Provide the (X, Y) coordinate of the cell's center where the given text is located.  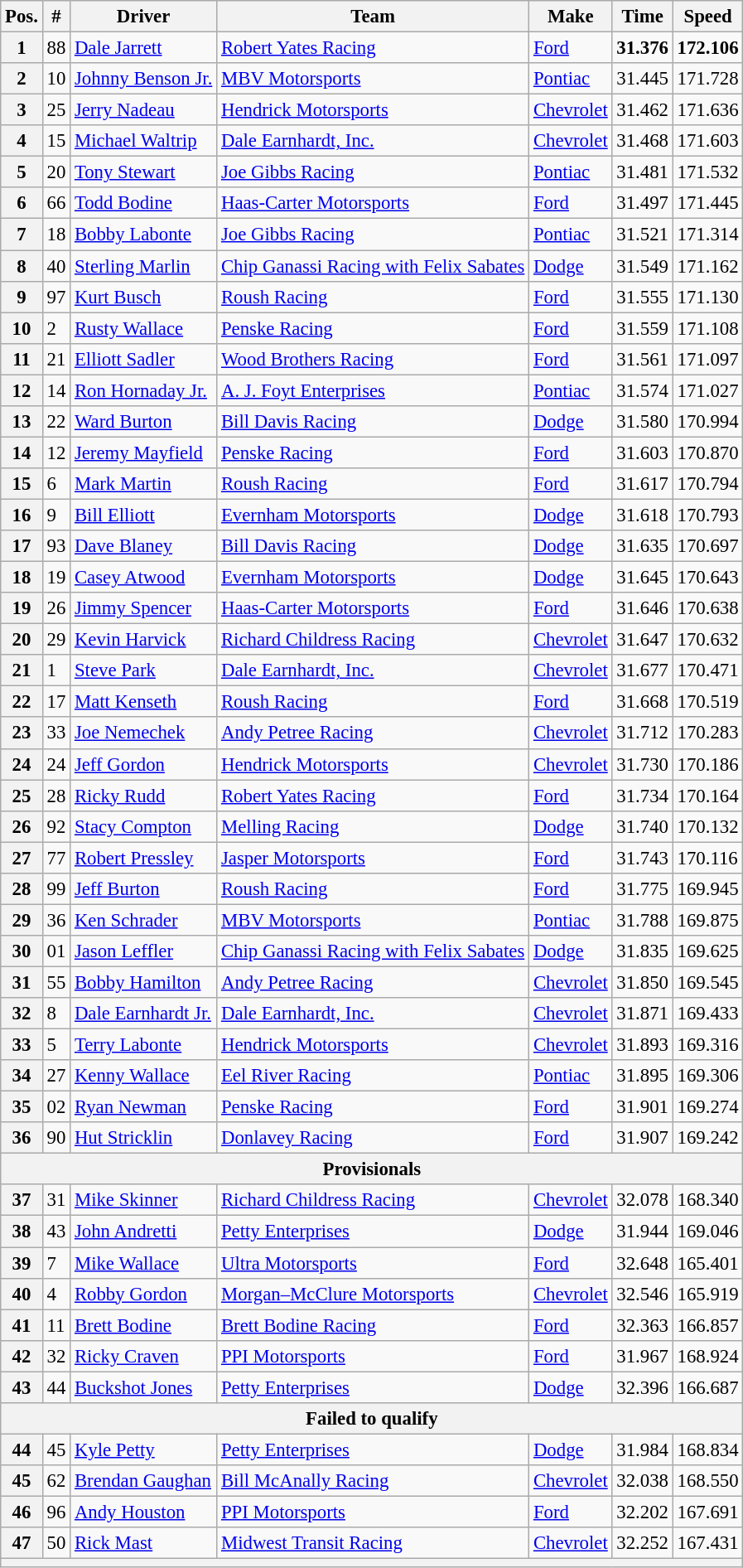
32.202 (643, 1512)
169.242 (707, 1138)
165.401 (707, 1263)
Brendan Gaughan (144, 1481)
Steve Park (144, 670)
Sterling Marlin (144, 266)
39 (22, 1263)
13 (22, 422)
Todd Bodine (144, 203)
Ultra Motorsports (373, 1263)
170.697 (707, 546)
31.944 (643, 1232)
31.743 (643, 858)
Elliott Sadler (144, 359)
Team (373, 17)
31.984 (643, 1449)
31.468 (643, 141)
31.907 (643, 1138)
171.445 (707, 203)
169.625 (707, 951)
A. J. Foyt Enterprises (373, 390)
Ricky Craven (144, 1356)
31.775 (643, 889)
Speed (707, 17)
Jasper Motorsports (373, 858)
Buckshot Jones (144, 1387)
Robert Pressley (144, 858)
50 (56, 1543)
01 (56, 951)
168.550 (707, 1481)
92 (56, 826)
Kyle Petty (144, 1449)
46 (22, 1512)
169.306 (707, 1076)
John Andretti (144, 1232)
31.497 (643, 203)
170.186 (707, 764)
Jeff Burton (144, 889)
41 (22, 1325)
170.793 (707, 515)
171.130 (707, 297)
169.433 (707, 1014)
Joe Nemechek (144, 733)
170.643 (707, 578)
Michael Waltrip (144, 141)
171.636 (707, 110)
Ron Hornaday Jr. (144, 390)
Brett Bodine Racing (373, 1325)
31.712 (643, 733)
32.038 (643, 1481)
16 (22, 515)
167.691 (707, 1512)
47 (22, 1543)
Make (571, 17)
35 (22, 1107)
Matt Kenseth (144, 702)
88 (56, 48)
169.316 (707, 1045)
Jason Leffler (144, 951)
Jeff Gordon (144, 764)
170.116 (707, 858)
37 (22, 1201)
31.561 (643, 359)
165.919 (707, 1294)
31.376 (643, 48)
99 (56, 889)
169.545 (707, 982)
31.901 (643, 1107)
170.870 (707, 452)
170.164 (707, 796)
Eel River Racing (373, 1076)
Pos. (22, 17)
Mike Skinner (144, 1201)
31.730 (643, 764)
Ricky Rudd (144, 796)
171.532 (707, 172)
Johnny Benson Jr. (144, 79)
Hut Stricklin (144, 1138)
Morgan–McClure Motorsports (373, 1294)
Wood Brothers Racing (373, 359)
Bobby Hamilton (144, 982)
Jerry Nadeau (144, 110)
Bill McAnally Racing (373, 1481)
Jimmy Spencer (144, 608)
171.027 (707, 390)
Bill Elliott (144, 515)
171.097 (707, 359)
Ryan Newman (144, 1107)
32.078 (643, 1201)
169.945 (707, 889)
31.677 (643, 670)
Stacy Compton (144, 826)
169.875 (707, 920)
32.648 (643, 1263)
31.580 (643, 422)
Provisionals (372, 1169)
168.834 (707, 1449)
171.162 (707, 266)
31.646 (643, 608)
# (56, 17)
170.519 (707, 702)
34 (22, 1076)
170.471 (707, 670)
170.638 (707, 608)
31.481 (643, 172)
171.728 (707, 79)
Robby Gordon (144, 1294)
66 (56, 203)
167.431 (707, 1543)
Ken Schrader (144, 920)
Donlavey Racing (373, 1138)
Casey Atwood (144, 578)
170.132 (707, 826)
23 (22, 733)
Andy Houston (144, 1512)
Mike Wallace (144, 1263)
97 (56, 297)
166.857 (707, 1325)
62 (56, 1481)
31.835 (643, 951)
31.895 (643, 1076)
Brett Bodine (144, 1325)
Driver (144, 17)
Rusty Wallace (144, 328)
Failed to qualify (372, 1419)
171.603 (707, 141)
169.046 (707, 1232)
31.574 (643, 390)
3 (22, 110)
Terry Labonte (144, 1045)
90 (56, 1138)
Time (643, 17)
31.521 (643, 235)
31.850 (643, 982)
170.632 (707, 640)
31.734 (643, 796)
166.687 (707, 1387)
30 (22, 951)
31.645 (643, 578)
171.314 (707, 235)
32.363 (643, 1325)
172.106 (707, 48)
96 (56, 1512)
31.603 (643, 452)
55 (56, 982)
170.283 (707, 733)
32.546 (643, 1294)
170.994 (707, 422)
02 (56, 1107)
31.618 (643, 515)
169.274 (707, 1107)
168.924 (707, 1356)
32.396 (643, 1387)
31.740 (643, 826)
170.794 (707, 484)
Rick Mast (144, 1543)
31.445 (643, 79)
31.617 (643, 484)
Tony Stewart (144, 172)
Ward Burton (144, 422)
31.555 (643, 297)
42 (22, 1356)
Jeremy Mayfield (144, 452)
Kevin Harvick (144, 640)
31.871 (643, 1014)
171.108 (707, 328)
31.635 (643, 546)
31.462 (643, 110)
Dave Blaney (144, 546)
38 (22, 1232)
Kenny Wallace (144, 1076)
31.668 (643, 702)
Melling Racing (373, 826)
Midwest Transit Racing (373, 1543)
Dale Jarrett (144, 48)
168.340 (707, 1201)
31.647 (643, 640)
Bobby Labonte (144, 235)
31.559 (643, 328)
31.967 (643, 1356)
31.893 (643, 1045)
93 (56, 546)
31.549 (643, 266)
Dale Earnhardt Jr. (144, 1014)
Mark Martin (144, 484)
77 (56, 858)
Kurt Busch (144, 297)
32.252 (643, 1543)
31.788 (643, 920)
